Provide the (X, Y) coordinate of the cell's center where the given text is located.  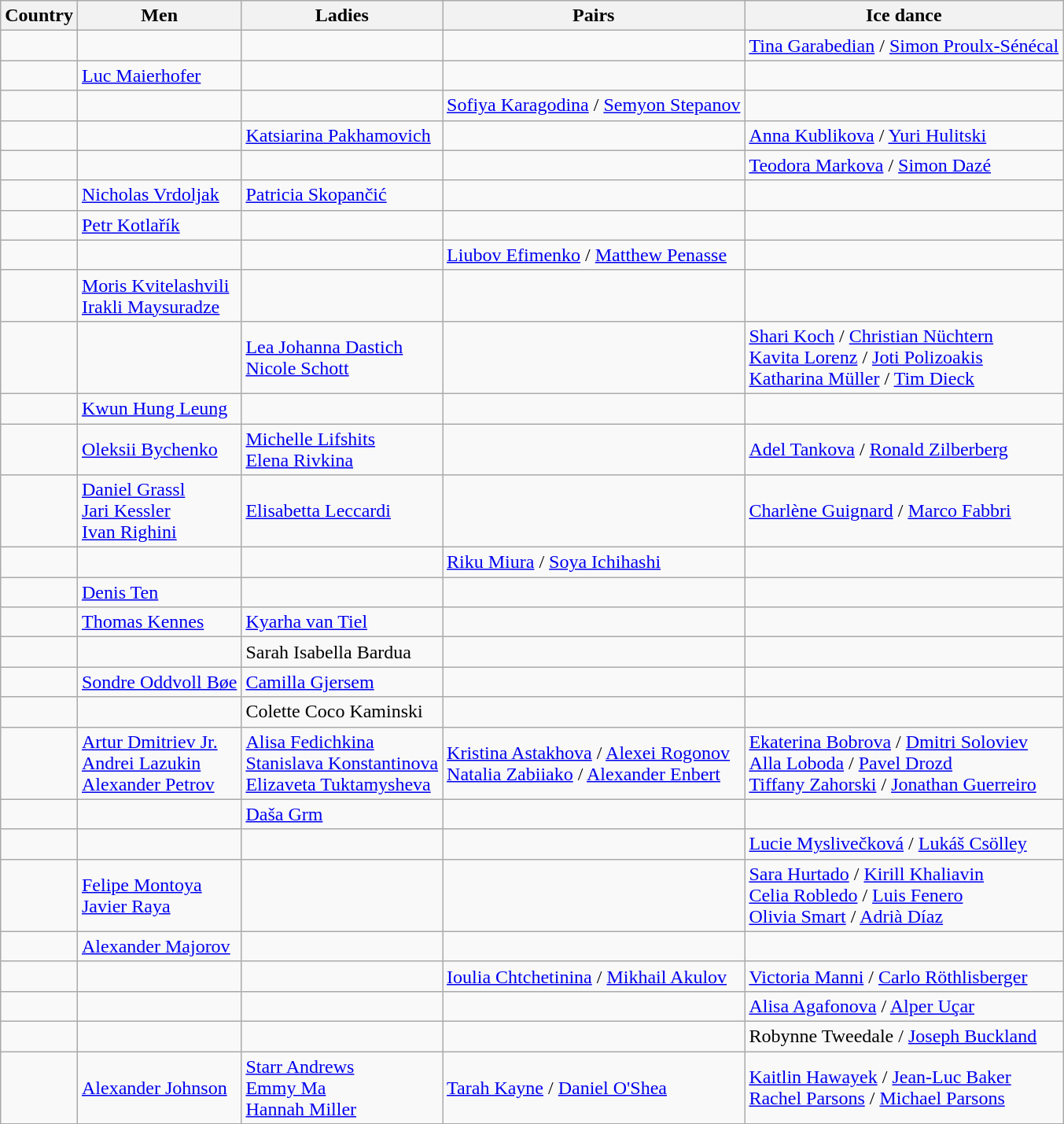
Felipe Montoya Javier Raya (159, 895)
Daniel Grassl Jari Kessler Ivan Righini (159, 511)
Kaitlin Hawayek / Jean-Luc Baker Rachel Parsons / Michael Parsons (904, 1087)
Tarah Kayne / Daniel O'Shea (594, 1087)
Shari Koch / Christian Nüchtern Kavita Lorenz / Joti Polizoakis Katharina Müller / Tim Dieck (904, 357)
Charlène Guignard / Marco Fabbri (904, 511)
Luc Maierhofer (159, 76)
Michelle Lifshits Elena Rivkina (342, 448)
Alexander Johnson (159, 1087)
Alisa Fedichkina Stanislava Konstantinova Elizaveta Tuktamysheva (342, 763)
Alexander Majorov (159, 946)
Adel Tankova / Ronald Zilberberg (904, 448)
Robynne Tweedale / Joseph Buckland (904, 1036)
Camilla Gjersem (342, 682)
Oleksii Bychenko (159, 448)
Kyarha van Tiel (342, 622)
Kristina Astakhova / Alexei Rogonov Natalia Zabiiako / Alexander Enbert (594, 763)
Sarah Isabella Bardua (342, 652)
Denis Ten (159, 592)
Ekaterina Bobrova / Dmitri Soloviev Alla Loboda / Pavel Drozd Tiffany Zahorski / Jonathan Guerreiro (904, 763)
Colette Coco Kaminski (342, 712)
Lucie Myslivečková / Lukáš Csölley (904, 844)
Nicholas Vrdoljak (159, 195)
Starr Andrews Emmy Ma Hannah Miller (342, 1087)
Ioulia Chtchetinina / Mikhail Akulov (594, 976)
Sondre Oddvoll Bøe (159, 682)
Country (39, 16)
Ice dance (904, 16)
Petr Kotlařík (159, 225)
Sofiya Karagodina / Semyon Stepanov (594, 105)
Tina Garabedian / Simon Proulx-Sénécal (904, 46)
Victoria Manni / Carlo Röthlisberger (904, 976)
Moris Kvitelashvili Irakli Maysuradze (159, 296)
Lea Johanna Dastich Nicole Schott (342, 357)
Alisa Agafonova / Alper Uçar (904, 1006)
Artur Dmitriev Jr. Andrei Lazukin Alexander Petrov (159, 763)
Liubov Efimenko / Matthew Penasse (594, 255)
Thomas Kennes (159, 622)
Teodora Markova / Simon Dazé (904, 165)
Pairs (594, 16)
Kwun Hung Leung (159, 408)
Katsiarina Pakhamovich (342, 135)
Sara Hurtado / Kirill Khaliavin Celia Robledo / Luis Fenero Olivia Smart / Adrià Díaz (904, 895)
Daša Grm (342, 814)
Men (159, 16)
Ladies (342, 16)
Riku Miura / Soya Ichihashi (594, 562)
Elisabetta Leccardi (342, 511)
Anna Kublikova / Yuri Hulitski (904, 135)
Patricia Skopančić (342, 195)
